Locate the cell with the specified text and output its (X, Y) center coordinate. 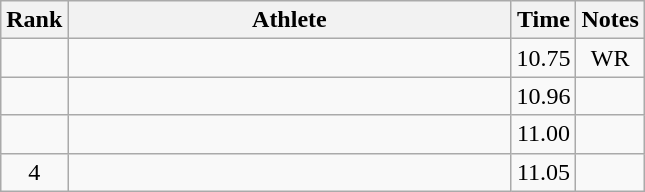
11.00 (544, 134)
Rank (34, 20)
WR (610, 58)
10.75 (544, 58)
Athlete (290, 20)
Notes (610, 20)
10.96 (544, 96)
4 (34, 172)
Time (544, 20)
11.05 (544, 172)
